Capture the cell that displays the provided text and extract its [X, Y] central coordinate. 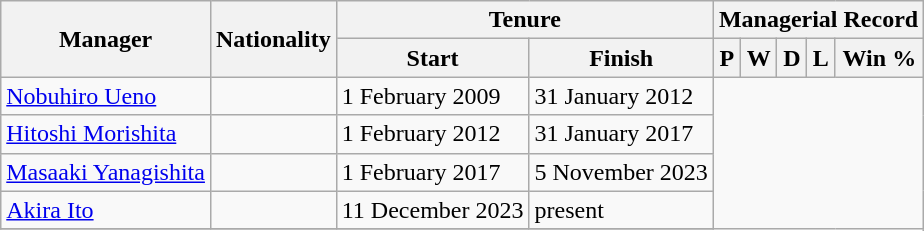
Manager [106, 39]
Tenure [524, 20]
Nobuhiro Ueno [106, 96]
Finish [621, 58]
present [621, 210]
Masaaki Yanagishita [106, 172]
P [726, 58]
D [792, 58]
Start [432, 58]
Nationality [273, 39]
Managerial Record [818, 20]
11 December 2023 [432, 210]
Win % [880, 58]
1 February 2012 [432, 134]
W [758, 58]
1 February 2009 [432, 96]
5 November 2023 [621, 172]
31 January 2012 [621, 96]
Hitoshi Morishita [106, 134]
1 February 2017 [432, 172]
31 January 2017 [621, 134]
L [821, 58]
Akira Ito [106, 210]
